Search for the cell housing the specified text and yield its (x, y) center coordinate. 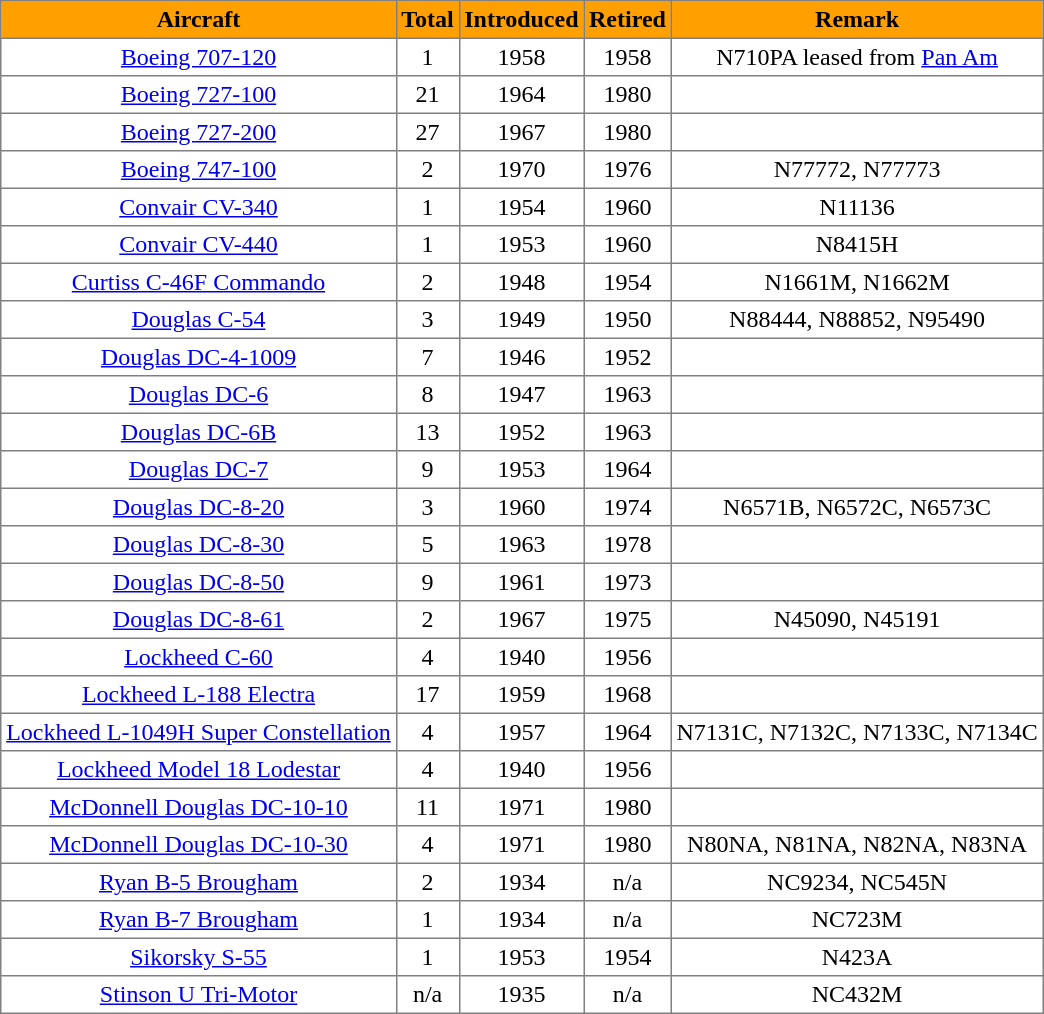
1946 (522, 357)
N710PA leased from Pan Am (857, 57)
1970 (522, 170)
Boeing 707-120 (198, 57)
Total (428, 20)
Curtiss C-46F Commando (198, 282)
Douglas C-54 (198, 320)
Boeing 727-200 (198, 132)
Douglas DC-8-61 (198, 620)
5 (428, 545)
7 (428, 357)
21 (428, 95)
McDonnell Douglas DC-10-10 (198, 807)
Lockheed L-1049H Super Constellation (198, 732)
27 (428, 132)
N8415H (857, 245)
13 (428, 432)
1947 (522, 395)
NC9234, NC545N (857, 882)
Douglas DC-8-30 (198, 545)
Douglas DC-6B (198, 432)
Douglas DC-8-20 (198, 507)
1975 (628, 620)
Convair CV-340 (198, 207)
1968 (628, 695)
1974 (628, 507)
Douglas DC-4-1009 (198, 357)
Stinson U Tri-Motor (198, 995)
1935 (522, 995)
Douglas DC-6 (198, 395)
N45090, N45191 (857, 620)
1978 (628, 545)
Introduced (522, 20)
1949 (522, 320)
17 (428, 695)
Lockheed C-60 (198, 657)
1957 (522, 732)
Convair CV-440 (198, 245)
Lockheed L-188 Electra (198, 695)
N80NA, N81NA, N82NA, N83NA (857, 845)
Remark (857, 20)
Aircraft (198, 20)
N1661M, N1662M (857, 282)
1973 (628, 582)
Ryan B-5 Brougham (198, 882)
Lockheed Model 18 Lodestar (198, 770)
McDonnell Douglas DC-10-30 (198, 845)
Douglas DC-7 (198, 470)
1976 (628, 170)
1948 (522, 282)
1959 (522, 695)
Boeing 727-100 (198, 95)
NC723M (857, 920)
Ryan B-7 Brougham (198, 920)
1950 (628, 320)
Retired (628, 20)
N77772, N77773 (857, 170)
N423A (857, 957)
N7131C, N7132C, N7133C, N7134C (857, 732)
N11136 (857, 207)
Douglas DC-8-50 (198, 582)
NC432M (857, 995)
N6571B, N6572C, N6573C (857, 507)
N88444, N88852, N95490 (857, 320)
11 (428, 807)
Boeing 747-100 (198, 170)
Sikorsky S-55 (198, 957)
8 (428, 395)
1961 (522, 582)
